Identify which cell holds the provided text, then report its (x, y) central coordinate. 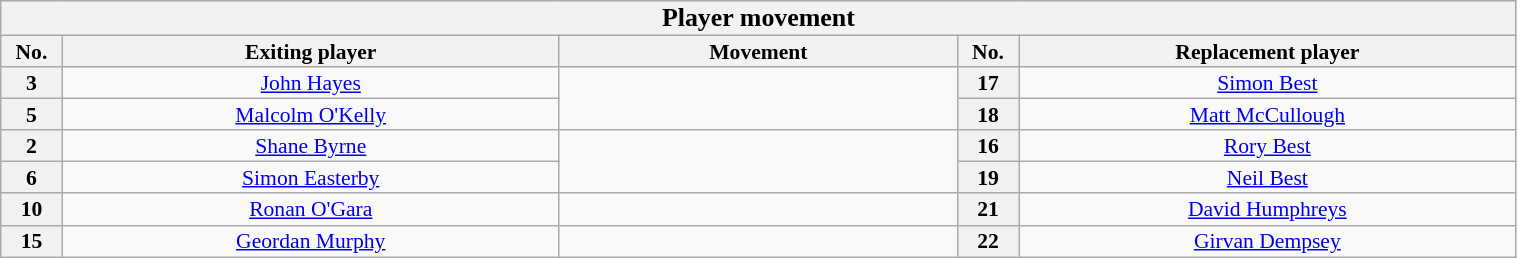
Replacement player (1268, 51)
5 (32, 114)
15 (32, 241)
6 (32, 178)
Player movement (758, 18)
Simon Best (1268, 82)
Matt McCullough (1268, 114)
Girvan Dempsey (1268, 241)
19 (988, 178)
2 (32, 146)
Simon Easterby (310, 178)
17 (988, 82)
David Humphreys (1268, 209)
Movement (758, 51)
John Hayes (310, 82)
3 (32, 82)
Neil Best (1268, 178)
Ronan O'Gara (310, 209)
Shane Byrne (310, 146)
21 (988, 209)
18 (988, 114)
Rory Best (1268, 146)
Malcolm O'Kelly (310, 114)
22 (988, 241)
Geordan Murphy (310, 241)
10 (32, 209)
Exiting player (310, 51)
16 (988, 146)
